Identify which cell holds the provided text, then report its (X, Y) central coordinate. 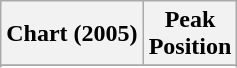
Chart (2005) (72, 34)
Peak Position (190, 34)
